Identify which cell holds the provided text, then report its [x, y] central coordinate. 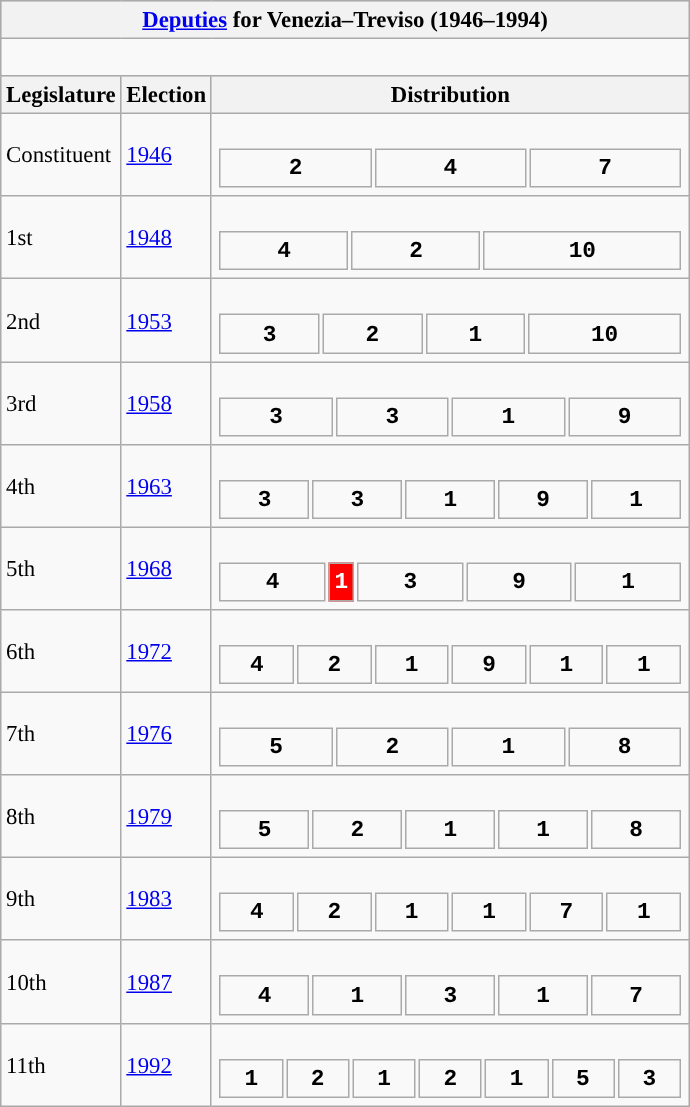
7th [61, 734]
5th [61, 568]
1979 [166, 816]
4th [61, 486]
1972 [166, 652]
1946 [166, 156]
10th [61, 982]
4 1 3 9 1 [450, 568]
1976 [166, 734]
1987 [166, 982]
1963 [166, 486]
1968 [166, 568]
3 3 1 9 1 [450, 486]
5 2 1 8 [450, 734]
Constituent [61, 156]
4 2 10 [450, 238]
5 2 1 1 8 [450, 816]
2 4 7 [450, 156]
3rd [61, 404]
6th [61, 652]
Legislature [61, 95]
2nd [61, 320]
11th [61, 1064]
Deputies for Venezia–Treviso (1946–1994) [346, 20]
3 3 1 9 [450, 404]
4 2 1 1 7 1 [450, 900]
1st [61, 238]
1958 [166, 404]
1948 [166, 238]
4 1 3 1 7 [450, 982]
9th [61, 900]
Distribution [450, 95]
1 2 1 2 1 5 3 [450, 1064]
4 2 1 9 1 1 [450, 652]
Election [166, 95]
8th [61, 816]
3 2 1 10 [450, 320]
1983 [166, 900]
1953 [166, 320]
1992 [166, 1064]
